Output the (X, Y) coordinate of the center of the cell containing the given text.  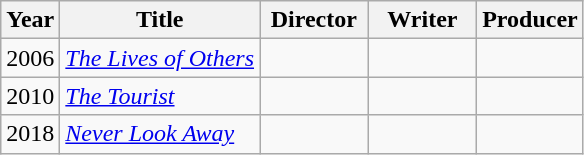
2010 (30, 96)
Director (314, 20)
Producer (530, 20)
The Lives of Others (160, 58)
The Tourist (160, 96)
2006 (30, 58)
Writer (422, 20)
Year (30, 20)
Title (160, 20)
Never Look Away (160, 134)
2018 (30, 134)
